Provide the (x, y) coordinate of the cell's center where the given text is located.  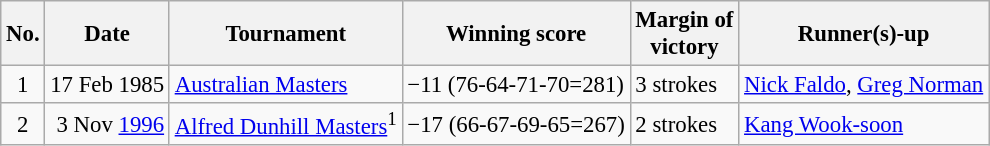
Runner(s)-up (864, 34)
−17 (66-67-69-65=267) (516, 124)
Margin ofvictory (684, 34)
17 Feb 1985 (107, 85)
Date (107, 34)
Alfred Dunhill Masters1 (286, 124)
Nick Faldo, Greg Norman (864, 85)
3 strokes (684, 85)
3 Nov 1996 (107, 124)
No. (23, 34)
−11 (76-64-71-70=281) (516, 85)
2 strokes (684, 124)
Winning score (516, 34)
Australian Masters (286, 85)
2 (23, 124)
Kang Wook-soon (864, 124)
1 (23, 85)
Tournament (286, 34)
